Scan for the cell matching the given text and deliver its (x, y) coordinate at center. 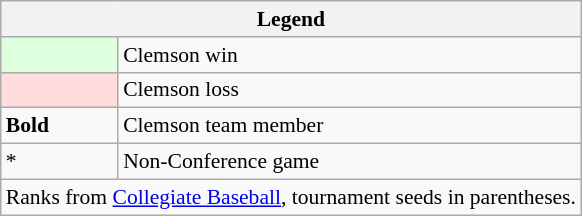
Non-Conference game (350, 162)
Bold (60, 126)
Ranks from Collegiate Baseball, tournament seeds in parentheses. (291, 197)
Clemson loss (350, 90)
* (60, 162)
Clemson team member (350, 126)
Clemson win (350, 55)
Legend (291, 19)
